Return the (X, Y) coordinate for the center point of the cell that contains the specified text.  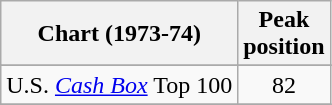
Chart (1973-74) (120, 34)
82 (284, 85)
Peakposition (284, 34)
U.S. Cash Box Top 100 (120, 85)
